From the cell containing the given text, extract its center point as [X, Y] coordinate. 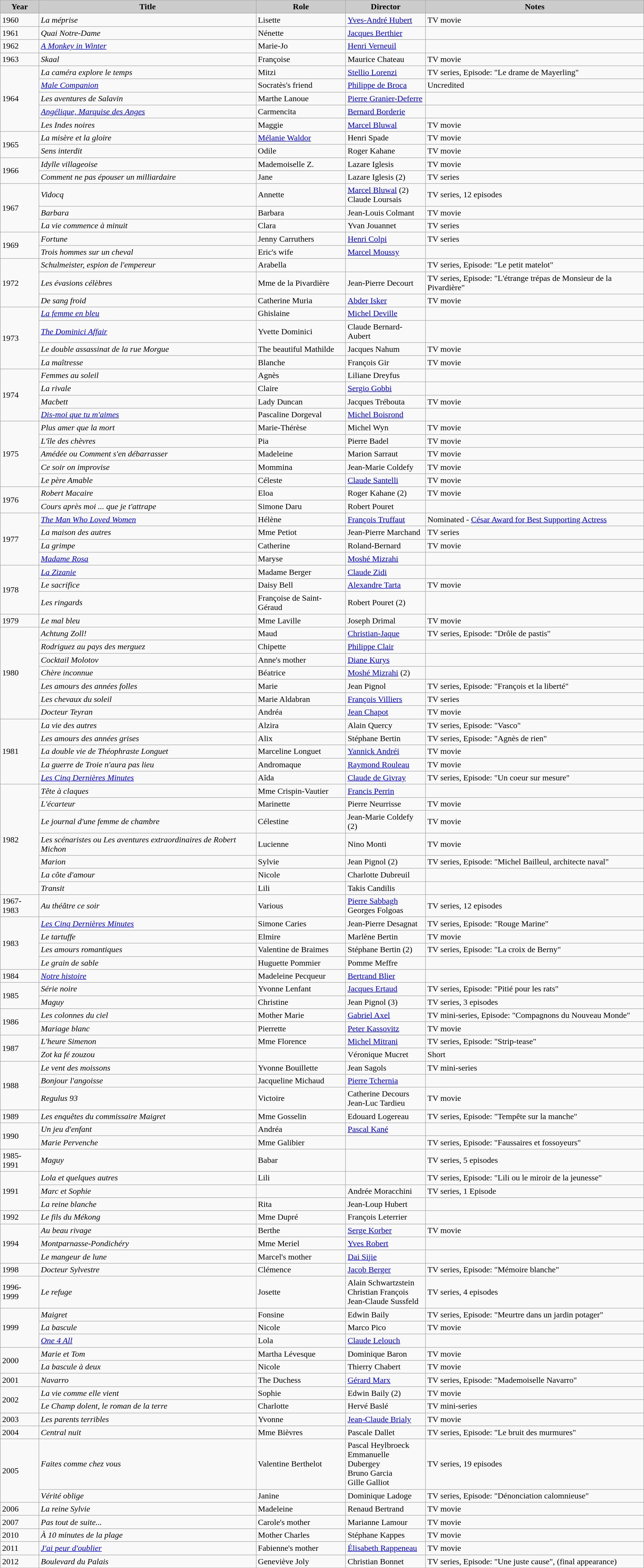
Célestine [301, 821]
Mme Galibier [301, 1143]
La côte d'amour [147, 875]
Marianne Lamour [386, 1522]
Madame Berger [301, 572]
Victoire [301, 1099]
Macbett [147, 402]
Central nuit [147, 1432]
Comment ne pas épouser un milliardaire [147, 177]
Schulmeister, espion de l'empereur [147, 265]
Robert Pouret [386, 506]
Françoise [301, 59]
La méprise [147, 20]
La bascule [147, 1328]
Mme Crispin-Vautier [301, 791]
Marcel Moussy [386, 252]
Agnès [301, 375]
Dominique Baron [386, 1354]
TV series, Episode: "Drôle de pastis" [535, 634]
1988 [20, 1085]
TV series, 5 episodes [535, 1160]
2006 [20, 1509]
Marco Pico [386, 1328]
Jacques Berthier [386, 33]
Edwin Baily (2) [386, 1393]
Roger Kahane [386, 151]
Uncredited [535, 85]
Sylvie [301, 862]
1977 [20, 539]
Title [147, 7]
TV series, Episode: "Le drame de Mayerling" [535, 72]
Yves Robert [386, 1243]
Jacques Nahum [386, 349]
Notes [535, 7]
TV series, 1 Episode [535, 1191]
Claude Zidi [386, 572]
Mme Dupré [301, 1217]
Peter Kassovitz [386, 1028]
Le vent des moissons [147, 1067]
Tête à claques [147, 791]
TV series, Episode: "Mémoire blanche" [535, 1270]
Serge Korber [386, 1230]
Faites comme chez vous [147, 1464]
Jean Pignol (3) [386, 1002]
1973 [20, 338]
Stéphane Kappes [386, 1535]
Rita [301, 1204]
Short [535, 1054]
Yvonne [301, 1419]
Marcel Bluwal [386, 125]
TV series, Episode: "Le petit matelot" [535, 265]
1964 [20, 98]
Liliane Dreyfus [386, 375]
Un jeu d'enfant [147, 1129]
Plus amer que la mort [147, 428]
Cocktail Molotov [147, 660]
Socratès's friend [301, 85]
La Zizanie [147, 572]
Fabienne's mother [301, 1548]
Françoise de Saint-Géraud [301, 602]
Les aventures de Salavin [147, 98]
Pierre SabbaghGeorges Folgoas [386, 906]
Céleste [301, 480]
Marcel's mother [301, 1256]
Edwin Baily [386, 1315]
Mother Marie [301, 1015]
Renaud Bertrand [386, 1509]
Mme de la Pivardière [301, 283]
Mommina [301, 467]
Fonsine [301, 1315]
Valentine de Braimes [301, 950]
1996-1999 [20, 1292]
Raymond Rouleau [386, 765]
Claude de Givray [386, 778]
Skaal [147, 59]
Diane Kurys [386, 660]
Carmencita [301, 112]
Eric's wife [301, 252]
Pascal HeylbroeckEmmanuelle DubergeyBruno GarciaGille Galliot [386, 1464]
Henri Verneuil [386, 46]
TV series, Episode: "L'étrange trépas de Monsieur de la Pivardière" [535, 283]
Au beau rivage [147, 1230]
2005 [20, 1471]
La maîtresse [147, 362]
Marie et Tom [147, 1354]
Geneviève Joly [301, 1561]
Ce soir on improvise [147, 467]
Cours après moi ... que je t'attrape [147, 506]
TV series, Episode: "Agnès de rien" [535, 738]
Jean-Pierre Decourt [386, 283]
TV series, Episode: "Faussaires et fossoyeurs" [535, 1143]
1965 [20, 144]
Elmire [301, 937]
Marie-Thérèse [301, 428]
Annette [301, 195]
Jean-Marie Coldefy [386, 467]
1980 [20, 673]
Les amours des années grises [147, 738]
Le mal bleu [147, 621]
Mariage blanc [147, 1028]
Valentine Berthelot [301, 1464]
1960 [20, 20]
2007 [20, 1522]
1978 [20, 589]
TV series, Episode: "Vasco" [535, 725]
Clara [301, 226]
Pascal Kané [386, 1129]
1985-1991 [20, 1160]
Role [301, 7]
Stéphane Bertin (2) [386, 950]
TV series, Episode: "Une juste cause", (final appearance) [535, 1561]
Andromaque [301, 765]
Le Champ dolent, le roman de la terre [147, 1406]
Mme Gosselin [301, 1116]
Pomme Meffre [386, 963]
Jane [301, 177]
Nénette [301, 33]
Michel Deville [386, 314]
Claude Lelouch [386, 1341]
La double vie de Théophraste Longuet [147, 751]
1991 [20, 1191]
Marceline Longuet [301, 751]
1992 [20, 1217]
TV series, Episode: "La croix de Berny" [535, 950]
François Leterrier [386, 1217]
Christian-Jaque [386, 634]
Pierrette [301, 1028]
Le sacrifice [147, 585]
Daisy Bell [301, 585]
Maigret [147, 1315]
Gabriel Axel [386, 1015]
Trois hommes sur un cheval [147, 252]
Alain Quercy [386, 725]
Jean Sagols [386, 1067]
Le double assassinat de la rue Morgue [147, 349]
Michel Wyn [386, 428]
Le fils du Mékong [147, 1217]
Lazare Iglesis [386, 164]
Sens interdit [147, 151]
Yvette Dominici [301, 331]
Navarro [147, 1380]
Aîda [301, 778]
Christian Bonnet [386, 1561]
1969 [20, 245]
Jean-Pierre Marchand [386, 533]
La vie des autres [147, 725]
Les colonnes du ciel [147, 1015]
Docteur Teyran [147, 712]
Hélène [301, 519]
François Villiers [386, 699]
Chère inconnue [147, 673]
2003 [20, 1419]
Jean-Marie Coldefy (2) [386, 821]
2002 [20, 1400]
Jean-Pierre Desagnat [386, 924]
TV series, Episode: "Mademoiselle Navarro" [535, 1380]
Michel Mitrani [386, 1041]
De sang froid [147, 301]
The beautiful Mathilde [301, 349]
François Gir [386, 362]
Michel Boisrond [386, 415]
La vie commence à minuit [147, 226]
Les chevaux du soleil [147, 699]
Charlotte [301, 1406]
Marthe Lanoue [301, 98]
TV series, Episode: "Michel Bailleul, architecte naval" [535, 862]
Jenny Carruthers [301, 239]
Alix [301, 738]
Mme Meriel [301, 1243]
Jean-Loup Hubert [386, 1204]
Claude Bernard-Aubert [386, 331]
Jean Chapot [386, 712]
La bascule à deux [147, 1367]
Lola [301, 1341]
La reine Sylvie [147, 1509]
Notre histoire [147, 976]
Robert Pouret (2) [386, 602]
Janine [301, 1496]
Jacques Trébouta [386, 402]
Yvan Jouannet [386, 226]
Abder Isker [386, 301]
TV series, Episode: "Lili ou le miroir de la jeunesse" [535, 1178]
Jacques Ertaud [386, 989]
Yves-André Hubert [386, 20]
1981 [20, 751]
The Dominici Affair [147, 331]
Huguette Pommier [301, 963]
1967 [20, 208]
Maurice Chateau [386, 59]
J'ai peur d'oublier [147, 1548]
Quai Notre-Dame [147, 33]
Chipette [301, 647]
Blanche [301, 362]
La rivale [147, 388]
Francis Perrin [386, 791]
La caméra explore le temps [147, 72]
Au théâtre ce soir [147, 906]
Lady Duncan [301, 402]
Les parents terribles [147, 1419]
1979 [20, 621]
2001 [20, 1380]
Le refuge [147, 1292]
Yvonne Bouillette [301, 1067]
L'écarteur [147, 804]
Montparnasse-Pondichéry [147, 1243]
Lisette [301, 20]
Bertrand Blier [386, 976]
Director [386, 7]
Jean Pignol (2) [386, 862]
Zot ka fé zouzou [147, 1054]
TV series, Episode: "Strip-tease" [535, 1041]
Pierre Tchernia [386, 1081]
Marc et Sophie [147, 1191]
Arabella [301, 265]
Maryse [301, 559]
Pierre Granier-Deferre [386, 98]
1975 [20, 454]
Moshé Mizrahi (2) [386, 673]
TV series, Episode: "François et la liberté" [535, 686]
Béatrice [301, 673]
Marie Pervenche [147, 1143]
Henri Colpi [386, 239]
Dominique Ladoge [386, 1496]
Mme Petiot [301, 533]
TV series, Episode: "Rouge Marine" [535, 924]
Marion Sarraut [386, 454]
Le mangeur de lune [147, 1256]
Yannick Andréi [386, 751]
1967-1983 [20, 906]
Odile [301, 151]
Simone Daru [301, 506]
2010 [20, 1535]
Les enquêtes du commissaire Maigret [147, 1116]
1994 [20, 1243]
Clémence [301, 1270]
Year [20, 7]
TV series, 19 episodes [535, 1464]
Nino Monti [386, 844]
Angélique, Marquise des Anges [147, 112]
Véronique Mucret [386, 1054]
Takis Candilis [386, 888]
Andrée Moracchini [386, 1191]
Fortune [147, 239]
Jean-Louis Colmant [386, 213]
La grimpe [147, 546]
1999 [20, 1328]
Yvonne Lenfant [301, 989]
1986 [20, 1022]
1982 [20, 839]
L'île des chèvres [147, 441]
Les scénaristes ou Les aventures extraordinaires de Robert Michon [147, 844]
Sophie [301, 1393]
Stellio Lorenzi [386, 72]
Dis-moi que tu m'aimes [147, 415]
1976 [20, 500]
Mme Laville [301, 621]
Stéphane Bertin [386, 738]
Vérité oblige [147, 1496]
François Truffaut [386, 519]
Docteur Sylvestre [147, 1270]
Eloa [301, 493]
1972 [20, 283]
Pia [301, 441]
TV mini-series, Episode: "Compagnons du Nouveau Monde" [535, 1015]
1985 [20, 996]
Mme Bièvres [301, 1432]
La maison des autres [147, 533]
Pascaline Dorgeval [301, 415]
Babar [301, 1160]
A Monkey in Winter [147, 46]
Le journal d'une femme de chambre [147, 821]
Marie [301, 686]
Idylle villageoise [147, 164]
1989 [20, 1116]
Mademoiselle Z. [301, 164]
Martha Lévesque [301, 1354]
2012 [20, 1561]
Maggie [301, 125]
Mélanie Waldor [301, 138]
Pierre Badel [386, 441]
Les amours romantiques [147, 950]
Marie-Jo [301, 46]
1983 [20, 943]
Maud [301, 634]
Robert Macaire [147, 493]
Claire [301, 388]
Mme Florence [301, 1041]
Christine [301, 1002]
Philippe de Broca [386, 85]
Marinette [301, 804]
Roger Kahane (2) [386, 493]
Femmes au soleil [147, 375]
Les Indes noires [147, 125]
Jean-Claude Brialy [386, 1419]
One 4 All [147, 1341]
Marlène Bertin [386, 937]
TV series, Episode: "Tempête sur la manche" [535, 1116]
TV series, Episode: "Meurtre dans un jardin potager" [535, 1315]
Simone Caries [301, 924]
1984 [20, 976]
Catherine DecoursJean-Luc Tardieu [386, 1099]
TV series, Episode: "Pitié pour les rats" [535, 989]
Berthe [301, 1230]
Madame Rosa [147, 559]
Alzira [301, 725]
Lola et quelques autres [147, 1178]
Les amours des années folles [147, 686]
Gérard Marx [386, 1380]
Le père Amable [147, 480]
2000 [20, 1360]
Edouard Logereau [386, 1116]
TV series, 4 episodes [535, 1292]
Achtung Zoll! [147, 634]
Amédée ou Comment s'en débarrasser [147, 454]
Nominated - César Award for Best Supporting Actress [535, 519]
Regulus 93 [147, 1099]
Le grain de sable [147, 963]
Claude Santelli [386, 480]
1962 [20, 46]
Marie Aldabran [301, 699]
Roland-Bernard [386, 546]
Pas tout de suite... [147, 1522]
Rodriguez au pays des merguez [147, 647]
Dai Sijie [386, 1256]
Marion [147, 862]
The Duchess [301, 1380]
Lucienne [301, 844]
TV series, Episode: "Le bruit des murmures" [535, 1432]
Alain SchwartzsteinChristian FrançoisJean-Claude Sussfeld [386, 1292]
Mitzi [301, 72]
Jean Pignol [386, 686]
1966 [20, 171]
La misère et la gloire [147, 138]
La guerre de Troie n'aura pas lieu [147, 765]
1974 [20, 395]
Pascale Dallet [386, 1432]
Le tartuffe [147, 937]
Série noire [147, 989]
1998 [20, 1270]
2004 [20, 1432]
La vie comme elle vient [147, 1393]
Bonjour l'angoisse [147, 1081]
1961 [20, 33]
Charlotte Dubreuil [386, 875]
The Man Who Loved Women [147, 519]
La femme en bleu [147, 314]
Henri Spade [386, 138]
Boulevard du Palais [147, 1561]
Les ringards [147, 602]
Philippe Clair [386, 647]
Pierre Neurrisse [386, 804]
2011 [20, 1548]
Josette [301, 1292]
Joseph Drimal [386, 621]
Madeleine Pecqueur [301, 976]
Mother Charles [301, 1535]
Alexandre Tarta [386, 585]
1990 [20, 1136]
L'heure Simenon [147, 1041]
Anne's mother [301, 660]
Various [301, 906]
Male Companion [147, 85]
TV series, 3 episodes [535, 1002]
Ghislaine [301, 314]
Les évasions célèbres [147, 283]
Transit [147, 888]
La reine blanche [147, 1204]
Hervé Baslé [386, 1406]
Élisabeth Rappeneau [386, 1548]
Marcel Bluwal (2)Claude Loursais [386, 195]
Carole's mother [301, 1522]
Bernard Borderie [386, 112]
Lazare Iglesis (2) [386, 177]
Sergio Gobbi [386, 388]
1987 [20, 1048]
À 10 minutes de la plage [147, 1535]
Catherine [301, 546]
TV series, Episode: "Un coeur sur mesure" [535, 778]
TV series, Episode: "Dénonciation calomnieuse" [535, 1496]
Moshé Mizrahi [386, 559]
Jacqueline Michaud [301, 1081]
1963 [20, 59]
Vidocq [147, 195]
Jacob Berger [386, 1270]
Catherine Muria [301, 301]
Thierry Chabert [386, 1367]
